Return the [X, Y] coordinate for the center point of the cell that contains the specified text.  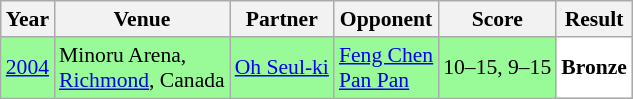
Oh Seul-ki [282, 68]
Opponent [386, 19]
2004 [28, 68]
Feng Chen Pan Pan [386, 68]
Score [497, 19]
Result [594, 19]
10–15, 9–15 [497, 68]
Bronze [594, 68]
Partner [282, 19]
Year [28, 19]
Minoru Arena,Richmond, Canada [142, 68]
Venue [142, 19]
